Extract the [x, y] coordinate from the center of the cell holding the provided text.  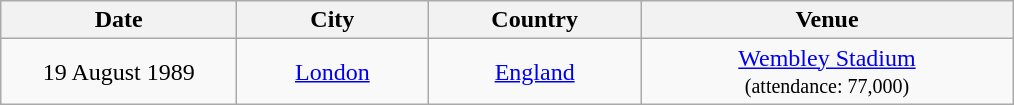
Date [119, 20]
City [332, 20]
England [535, 72]
Wembley Stadium(attendance: 77,000) [826, 72]
London [332, 72]
19 August 1989 [119, 72]
Venue [826, 20]
Country [535, 20]
